For the text-containing cell, return its midpoint in [x, y] coordinate format. 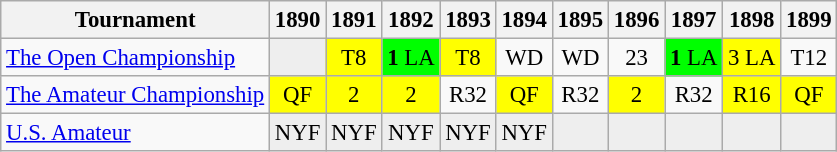
T12 [809, 58]
1895 [580, 20]
1893 [468, 20]
1898 [752, 20]
The Open Championship [136, 58]
1892 [411, 20]
1890 [298, 20]
1896 [636, 20]
1899 [809, 20]
The Amateur Championship [136, 95]
R16 [752, 95]
23 [636, 58]
3 LA [752, 58]
1894 [524, 20]
U.S. Amateur [136, 133]
1891 [354, 20]
1897 [694, 20]
Tournament [136, 20]
